Return the [X, Y] coordinate for the center point of the cell that contains the specified text.  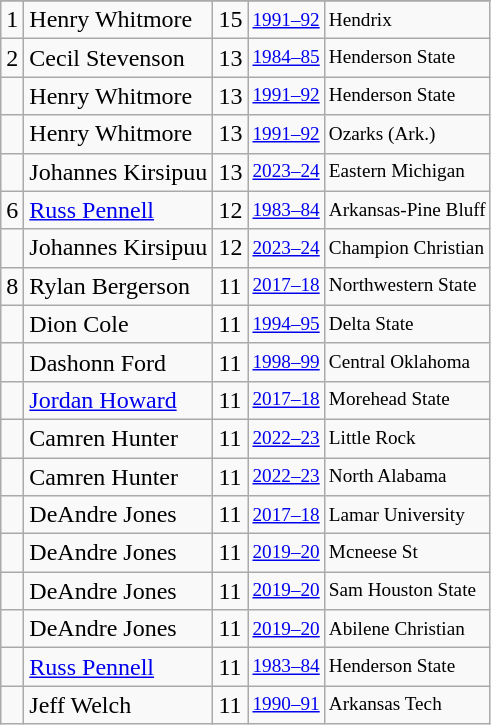
Little Rock [407, 438]
Northwestern State [407, 286]
Sam Houston State [407, 591]
1984–85 [286, 58]
Eastern Michigan [407, 172]
2 [12, 58]
Central Oklahoma [407, 362]
Delta State [407, 324]
Dashonn Ford [118, 362]
Arkansas-Pine Bluff [407, 210]
1990–91 [286, 705]
Morehead State [407, 400]
Dion Cole [118, 324]
Champion Christian [407, 248]
North Alabama [407, 477]
Ozarks (Ark.) [407, 134]
Arkansas Tech [407, 705]
Rylan Bergerson [118, 286]
6 [12, 210]
Jordan Howard [118, 400]
1998–99 [286, 362]
Mcneese St [407, 553]
Jeff Welch [118, 705]
1994–95 [286, 324]
15 [230, 20]
1 [12, 20]
Hendrix [407, 20]
Cecil Stevenson [118, 58]
Lamar University [407, 515]
Abilene Christian [407, 629]
8 [12, 286]
